Determine the (x, y) coordinate at the center of the cell enclosing the given text.  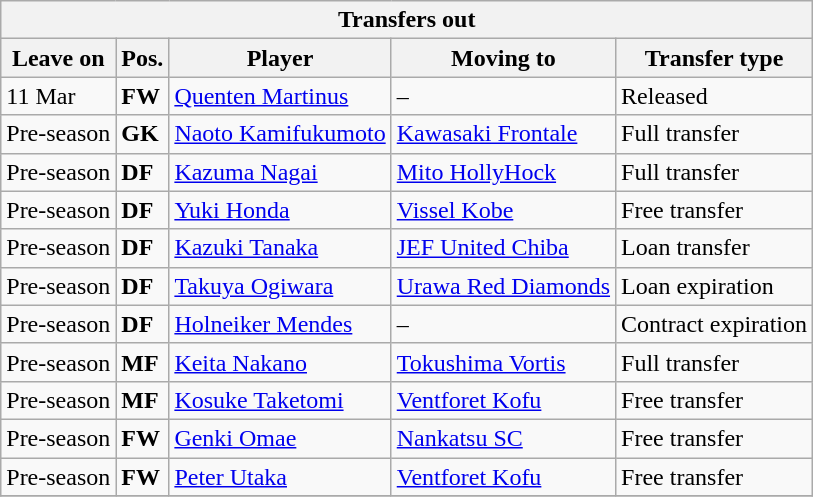
Tokushima Vortis (503, 362)
Pos. (142, 58)
Moving to (503, 58)
Released (714, 96)
Peter Utaka (280, 477)
Kazuma Nagai (280, 172)
Transfers out (407, 20)
Contract expiration (714, 324)
GK (142, 134)
11 Mar (58, 96)
Mito HollyHock (503, 172)
Yuki Honda (280, 210)
Loan transfer (714, 248)
Loan expiration (714, 286)
Nankatsu SC (503, 438)
Kazuki Tanaka (280, 248)
Genki Omae (280, 438)
Vissel Kobe (503, 210)
Naoto Kamifukumoto (280, 134)
Takuya Ogiwara (280, 286)
Leave on (58, 58)
JEF United Chiba (503, 248)
Holneiker Mendes (280, 324)
Kosuke Taketomi (280, 400)
Urawa Red Diamonds (503, 286)
Transfer type (714, 58)
Keita Nakano (280, 362)
Player (280, 58)
Quenten Martinus (280, 96)
Kawasaki Frontale (503, 134)
